Scan for the cell matching the given text and deliver its [x, y] coordinate at center. 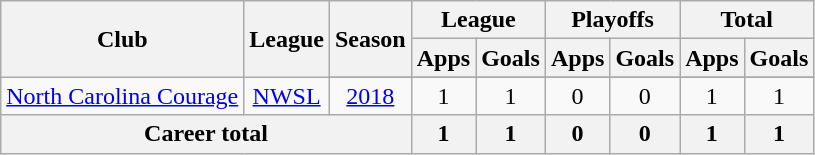
Season [370, 39]
Total [747, 20]
Playoffs [612, 20]
2018 [370, 96]
NWSL [287, 96]
Club [122, 39]
North Carolina Courage [122, 96]
Career total [206, 134]
